Identify which cell holds the provided text, then report its [x, y] central coordinate. 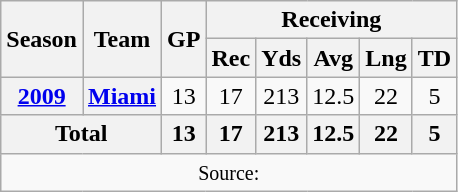
Season [42, 39]
Miami [122, 96]
Total [82, 134]
Lng [386, 58]
TD [434, 58]
Team [122, 39]
Source: [229, 172]
GP [184, 39]
Receiving [332, 20]
2009 [42, 96]
Yds [282, 58]
Rec [231, 58]
Avg [334, 58]
